Extract the (x, y) coordinate from the center of the cell holding the provided text.  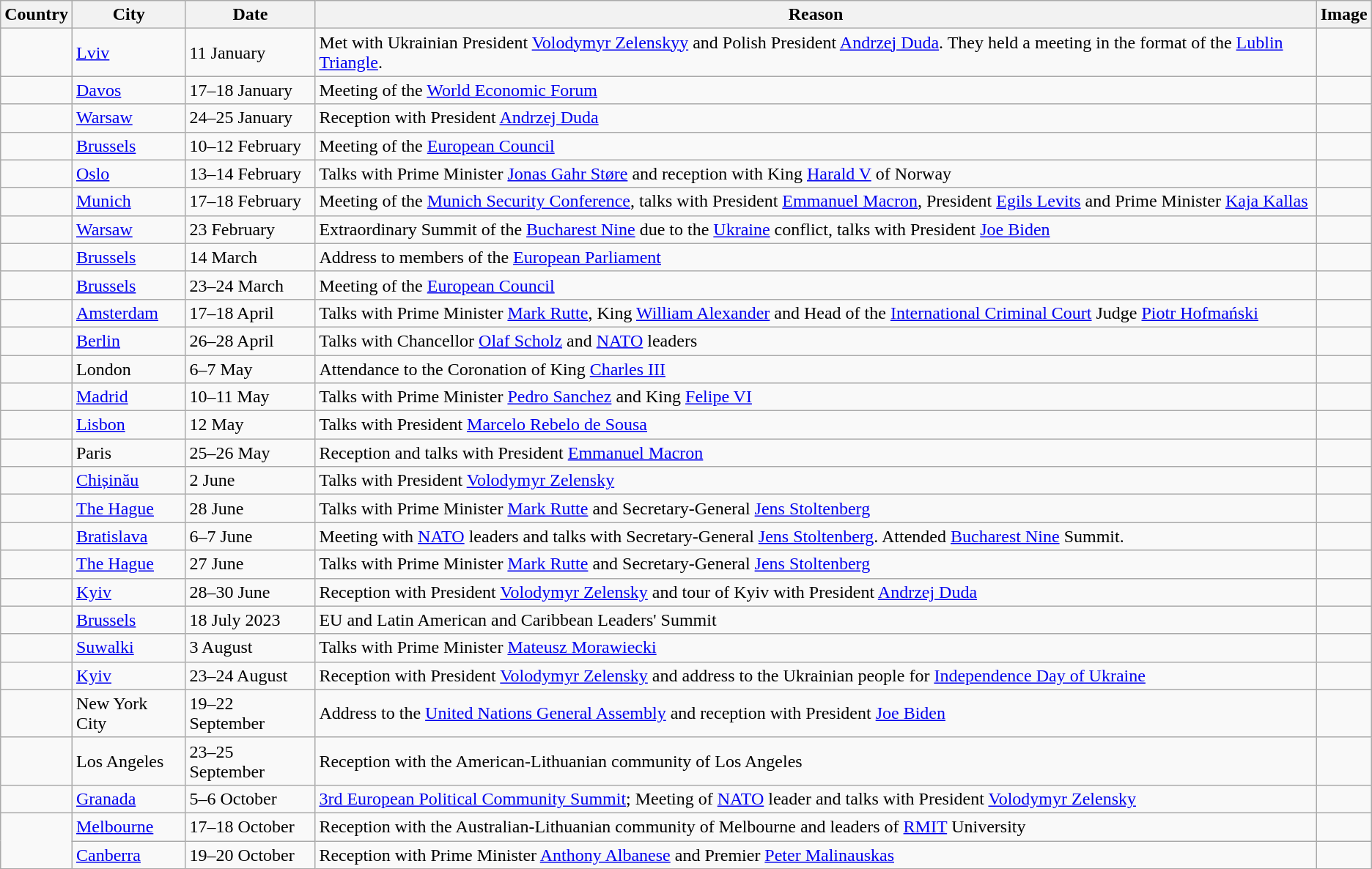
Met with Ukrainian President Volodymyr Zelenskyy and Polish President Andrzej Duda. They held a meeting in the format of the Lublin Triangle. (816, 53)
New York City (128, 714)
5–6 October (251, 799)
Reception with President Andrzej Duda (816, 118)
17–18 January (251, 90)
EU and Latin American and Caribbean Leaders' Summit (816, 620)
London (128, 369)
13–14 February (251, 174)
6–7 June (251, 536)
Chișinău (128, 481)
City (128, 15)
Reception with the Australian-Lithuanian community of Melbourne and leaders of RMIT University (816, 827)
Talks with President Volodymyr Zelensky (816, 481)
12 May (251, 425)
Lviv (128, 53)
Suwalki (128, 648)
18 July 2023 (251, 620)
17–18 April (251, 313)
27 June (251, 564)
Granada (128, 799)
Lisbon (128, 425)
Address to members of the European Parliament (816, 257)
Talks with President Marcelo Rebelo de Sousa (816, 425)
2 June (251, 481)
17–18 February (251, 201)
Attendance to the Coronation of King Charles III (816, 369)
Extraordinary Summit of the Bucharest Nine due to the Ukraine conflict, talks with President Joe Biden (816, 229)
10–12 February (251, 146)
Reception with Prime Minister Anthony Albanese and Premier Peter Malinauskas (816, 855)
23 February (251, 229)
3 August (251, 648)
Berlin (128, 341)
Talks with Prime Minister Mark Rutte, King William Alexander and Head of the International Criminal Court Judge Piotr Hofmański (816, 313)
Canberra (128, 855)
19–20 October (251, 855)
6–7 May (251, 369)
Meeting with NATO leaders and talks with Secretary-General Jens Stoltenberg. Attended Bucharest Nine Summit. (816, 536)
Amsterdam (128, 313)
Davos (128, 90)
Meeting of the Munich Security Conference, talks with President Emmanuel Macron, President Egils Levits and Prime Minister Kaja Kallas (816, 201)
23–25 September (251, 761)
Image (1344, 15)
Reception and talks with President Emmanuel Macron (816, 453)
Melbourne (128, 827)
28–30 June (251, 592)
Munich (128, 201)
Talks with Prime Minister Pedro Sanchez and King Felipe VI (816, 397)
Paris (128, 453)
Bratislava (128, 536)
Madrid (128, 397)
17–18 October (251, 827)
Reason (816, 15)
Reception with the American-Lithuanian community of Los Angeles (816, 761)
Reception with President Volodymyr Zelensky and address to the Ukrainian people for Independence Day of Ukraine (816, 676)
24–25 January (251, 118)
23–24 August (251, 676)
Los Angeles (128, 761)
Talks with Prime Minister Mateusz Morawiecki (816, 648)
23–24 March (251, 285)
25–26 May (251, 453)
Oslo (128, 174)
Country (37, 15)
Meeting of the World Economic Forum (816, 90)
10–11 May (251, 397)
26–28 April (251, 341)
14 March (251, 257)
19–22 September (251, 714)
11 January (251, 53)
Reception with President Volodymyr Zelensky and tour of Kyiv with President Andrzej Duda (816, 592)
3rd European Political Community Summit; Meeting of NATO leader and talks with President Volodymyr Zelensky (816, 799)
Talks with Chancellor Olaf Scholz and NATO leaders (816, 341)
Talks with Prime Minister Jonas Gahr Støre and reception with King Harald V of Norway (816, 174)
28 June (251, 509)
Address to the United Nations General Assembly and reception with President Joe Biden (816, 714)
Date (251, 15)
